Provide the [X, Y] coordinate of the cell's center where the given text is located.  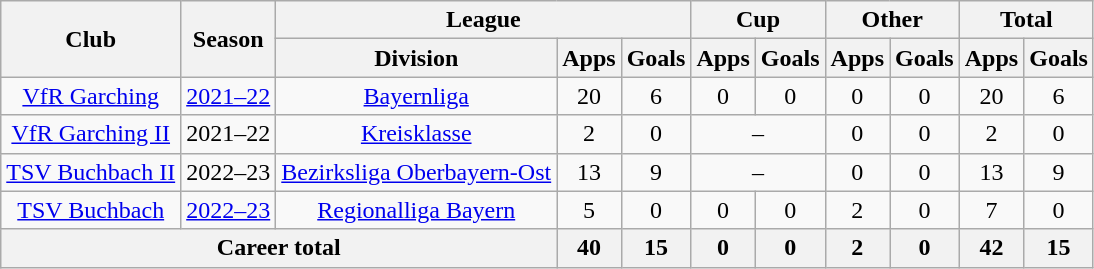
Club [91, 39]
40 [589, 248]
Bayernliga [416, 96]
Career total [279, 248]
TSV Buchbach II [91, 172]
Regionalliga Bayern [416, 210]
Season [228, 39]
Total [1026, 20]
7 [991, 210]
Bezirksliga Oberbayern-Ost [416, 172]
VfR Garching [91, 96]
42 [991, 248]
Other [892, 20]
TSV Buchbach [91, 210]
Cup [758, 20]
League [484, 20]
Kreisklasse [416, 134]
VfR Garching II [91, 134]
Division [416, 58]
5 [589, 210]
